Return the (x, y) coordinate for the center point of the cell that contains the specified text.  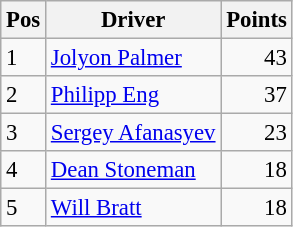
Will Bratt (134, 208)
5 (24, 208)
1 (24, 58)
2 (24, 95)
Pos (24, 20)
Philipp Eng (134, 95)
3 (24, 133)
Dean Stoneman (134, 170)
Points (256, 20)
4 (24, 170)
Driver (134, 20)
37 (256, 95)
23 (256, 133)
Jolyon Palmer (134, 58)
43 (256, 58)
Sergey Afanasyev (134, 133)
